Scan for the cell matching the given text and deliver its (X, Y) coordinate at center. 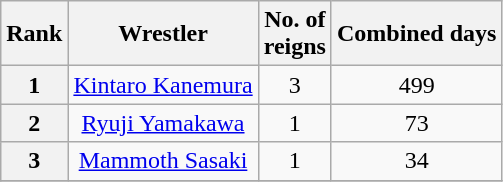
73 (416, 123)
No. ofreigns (294, 34)
Kintaro Kanemura (163, 85)
Wrestler (163, 34)
2 (34, 123)
34 (416, 161)
Mammoth Sasaki (163, 161)
Combined days (416, 34)
499 (416, 85)
Rank (34, 34)
Ryuji Yamakawa (163, 123)
